Identify which cell holds the provided text, then report its [x, y] central coordinate. 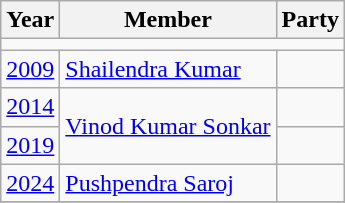
2014 [30, 107]
2009 [30, 69]
Vinod Kumar Sonkar [168, 126]
Shailendra Kumar [168, 69]
Member [168, 20]
2024 [30, 183]
2019 [30, 145]
Year [30, 20]
Party [310, 20]
Pushpendra Saroj [168, 183]
